Extract the [x, y] coordinate from the center of the cell holding the provided text.  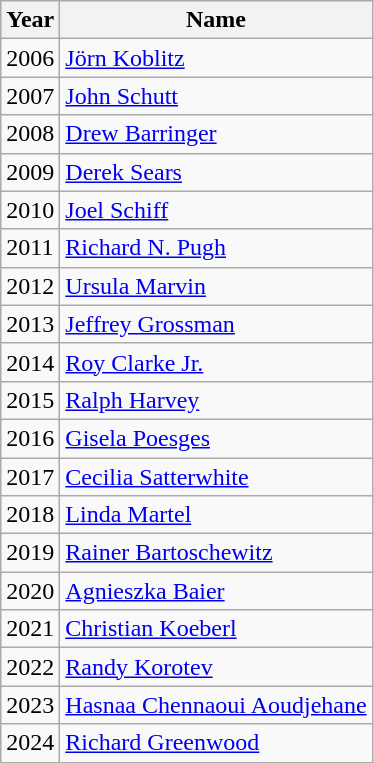
2020 [30, 591]
Richard Greenwood [216, 743]
Derek Sears [216, 172]
Roy Clarke Jr. [216, 362]
Joel Schiff [216, 210]
Ursula Marvin [216, 286]
2014 [30, 362]
John Schutt [216, 96]
2010 [30, 210]
Drew Barringer [216, 134]
Linda Martel [216, 515]
2008 [30, 134]
2018 [30, 515]
2013 [30, 324]
Christian Koeberl [216, 629]
Richard N. Pugh [216, 248]
2022 [30, 667]
2016 [30, 438]
2019 [30, 553]
2012 [30, 286]
2011 [30, 248]
2017 [30, 477]
2023 [30, 705]
Cecilia Satterwhite [216, 477]
Gisela Poesges [216, 438]
Agnieszka Baier [216, 591]
2009 [30, 172]
2015 [30, 400]
2007 [30, 96]
Name [216, 20]
2021 [30, 629]
2024 [30, 743]
Ralph Harvey [216, 400]
Rainer Bartoschewitz [216, 553]
Year [30, 20]
Jeffrey Grossman [216, 324]
Randy Korotev [216, 667]
2006 [30, 58]
Hasnaa Chennaoui Aoudjehane [216, 705]
Jörn Koblitz [216, 58]
